Determine the (X, Y) coordinate at the center of the cell enclosing the given text.  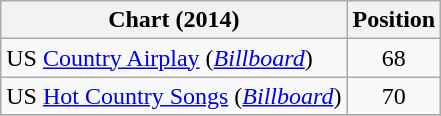
Position (394, 20)
Chart (2014) (174, 20)
68 (394, 58)
US Hot Country Songs (Billboard) (174, 96)
US Country Airplay (Billboard) (174, 58)
70 (394, 96)
